Detect which cell encompasses the target text, then output its (X, Y) center coordinate. 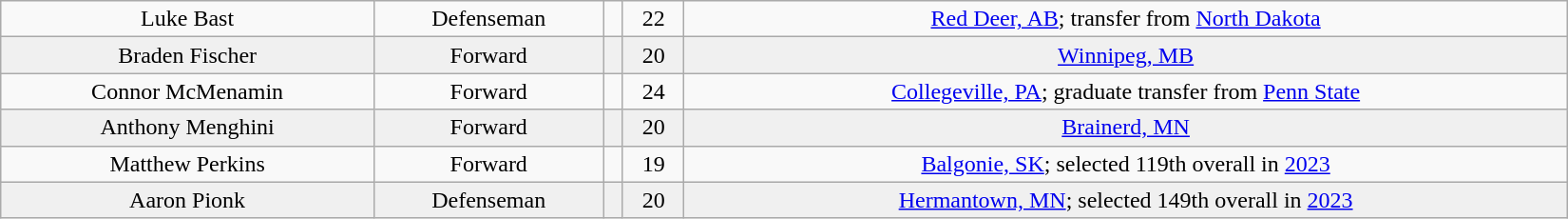
Braden Fischer (188, 55)
Balgonie, SK; selected 119th overall in 2023 (1125, 164)
Luke Bast (188, 19)
Brainerd, MN (1125, 128)
Connor McMenamin (188, 91)
22 (654, 19)
Anthony Menghini (188, 128)
Winnipeg, MB (1125, 55)
Red Deer, AB; transfer from North Dakota (1125, 19)
Collegeville, PA; graduate transfer from Penn State (1125, 91)
Aaron Pionk (188, 200)
Matthew Perkins (188, 164)
24 (654, 91)
19 (654, 164)
Hermantown, MN; selected 149th overall in 2023 (1125, 200)
